Detect which cell encompasses the target text, then output its (x, y) center coordinate. 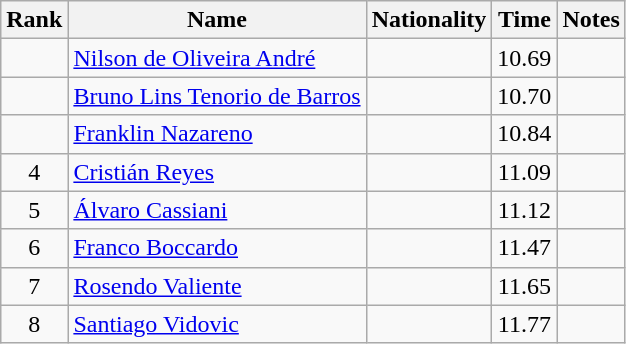
Franklin Nazareno (217, 134)
7 (34, 286)
Bruno Lins Tenorio de Barros (217, 96)
Franco Boccardo (217, 248)
11.09 (524, 172)
5 (34, 210)
6 (34, 248)
11.47 (524, 248)
Álvaro Cassiani (217, 210)
4 (34, 172)
10.84 (524, 134)
Name (217, 20)
10.70 (524, 96)
Rank (34, 20)
Time (524, 20)
Santiago Vidovic (217, 324)
8 (34, 324)
Nationality (429, 20)
11.65 (524, 286)
Cristián Reyes (217, 172)
11.77 (524, 324)
11.12 (524, 210)
Notes (591, 20)
Nilson de Oliveira André (217, 58)
10.69 (524, 58)
Rosendo Valiente (217, 286)
